For the text-containing cell, return its midpoint in [X, Y] coordinate format. 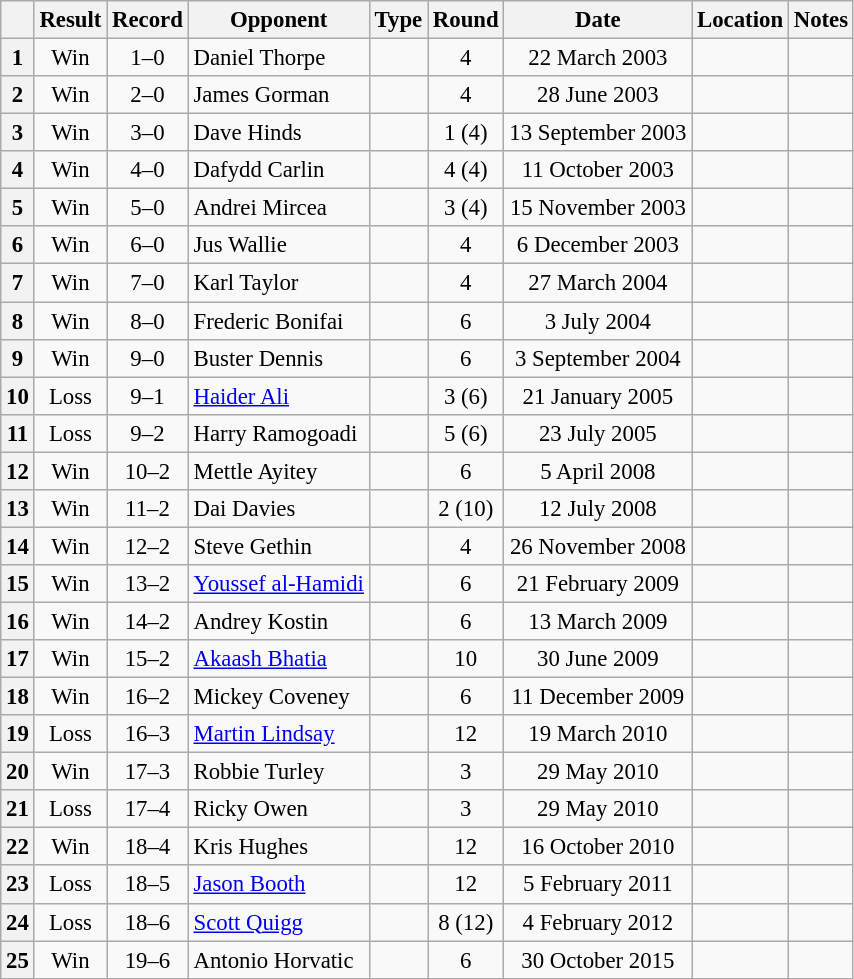
Akaash Bhatia [278, 659]
2–0 [148, 95]
Jason Booth [278, 885]
13–2 [148, 584]
5 February 2011 [598, 885]
4–0 [148, 170]
30 June 2009 [598, 659]
23 July 2005 [598, 433]
26 November 2008 [598, 546]
14 [18, 546]
17–4 [148, 809]
5–0 [148, 208]
5 April 2008 [598, 471]
Karl Taylor [278, 283]
16–3 [148, 734]
Scott Quigg [278, 922]
17–3 [148, 772]
19–6 [148, 960]
18–6 [148, 922]
21 January 2005 [598, 396]
25 [18, 960]
13 [18, 509]
11–2 [148, 509]
Youssef al-Hamidi [278, 584]
11 [18, 433]
30 October 2015 [598, 960]
5 [18, 208]
Haider Ali [278, 396]
Dai Davies [278, 509]
7–0 [148, 283]
17 [18, 659]
Notes [820, 20]
11 December 2009 [598, 697]
21 [18, 809]
3 (6) [466, 396]
27 March 2004 [598, 283]
4 (4) [466, 170]
13 September 2003 [598, 133]
1 (4) [466, 133]
3 July 2004 [598, 321]
Andrey Kostin [278, 621]
13 March 2009 [598, 621]
Dafydd Carlin [278, 170]
15–2 [148, 659]
2 [18, 95]
20 [18, 772]
22 [18, 847]
22 March 2003 [598, 58]
16–2 [148, 697]
16 October 2010 [598, 847]
Record [148, 20]
16 [18, 621]
10–2 [148, 471]
2 (10) [466, 509]
11 October 2003 [598, 170]
6 December 2003 [598, 245]
15 November 2003 [598, 208]
21 February 2009 [598, 584]
3 (4) [466, 208]
18–5 [148, 885]
9–1 [148, 396]
Jus Wallie [278, 245]
1 [18, 58]
4 February 2012 [598, 922]
12–2 [148, 546]
9–2 [148, 433]
24 [18, 922]
Robbie Turley [278, 772]
7 [18, 283]
Type [398, 20]
8 [18, 321]
Antonio Horvatic [278, 960]
23 [18, 885]
15 [18, 584]
Martin Lindsay [278, 734]
8 (12) [466, 922]
5 (6) [466, 433]
James Gorman [278, 95]
Mettle Ayitey [278, 471]
Mickey Coveney [278, 697]
9 [18, 358]
Buster Dennis [278, 358]
19 [18, 734]
3–0 [148, 133]
19 March 2010 [598, 734]
Harry Ramogoadi [278, 433]
28 June 2003 [598, 95]
Frederic Bonifai [278, 321]
Daniel Thorpe [278, 58]
Kris Hughes [278, 847]
Opponent [278, 20]
Location [740, 20]
9–0 [148, 358]
Steve Gethin [278, 546]
12 July 2008 [598, 509]
18 [18, 697]
Ricky Owen [278, 809]
6–0 [148, 245]
Dave Hinds [278, 133]
Date [598, 20]
Andrei Mircea [278, 208]
3 September 2004 [598, 358]
Result [70, 20]
14–2 [148, 621]
8–0 [148, 321]
Round [466, 20]
18–4 [148, 847]
1–0 [148, 58]
